Search for the cell housing the specified text and yield its (x, y) center coordinate. 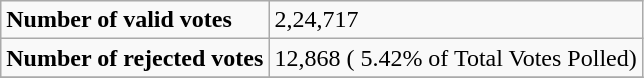
12,868 ( 5.42% of Total Votes Polled) (456, 58)
Number of valid votes (135, 20)
Number of rejected votes (135, 58)
2,24,717 (456, 20)
